Capture the cell that displays the provided text and extract its (X, Y) central coordinate. 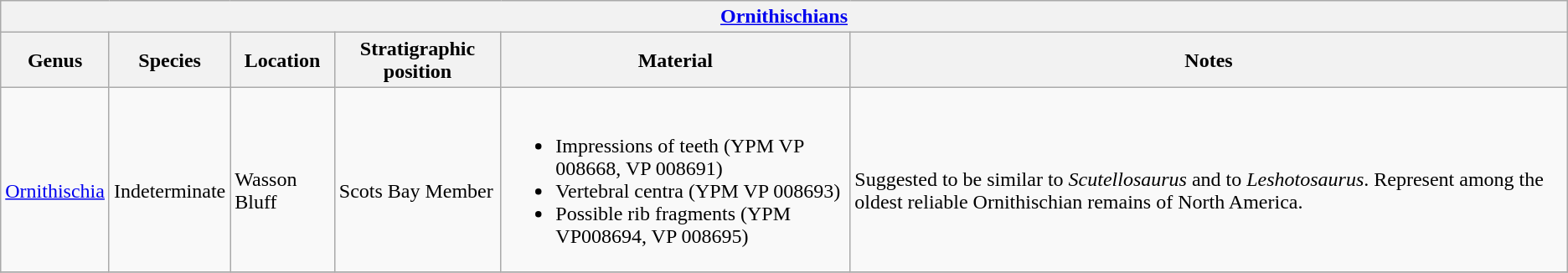
Ornithischia (55, 179)
Suggested to be similar to Scutellosaurus and to Leshotosaurus. Represent among the oldest reliable Ornithischian remains of North America. (1209, 179)
Ornithischians (784, 17)
Location (282, 60)
Notes (1209, 60)
Material (675, 60)
Genus (55, 60)
Impressions of teeth (YPM VP 008668, VP 008691)Vertebral centra (YPM VP 008693)Possible rib fragments (YPM VP008694, VP 008695) (675, 179)
Indeterminate (169, 179)
Wasson Bluff (282, 179)
Species (169, 60)
Stratigraphic position (417, 60)
Scots Bay Member (417, 179)
